Detect which cell encompasses the target text, then output its [x, y] center coordinate. 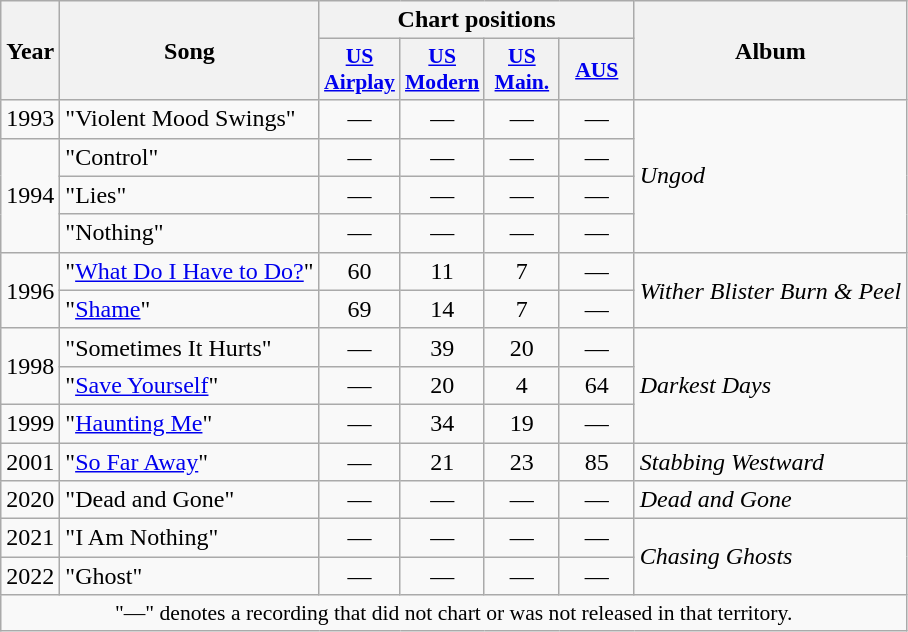
Chasing Ghosts [770, 557]
21 [442, 461]
60 [360, 271]
"What Do I Have to Do?" [190, 271]
34 [442, 423]
Ungod [770, 176]
23 [522, 461]
Album [770, 50]
"Ghost" [190, 576]
"—" denotes a recording that did not chart or was not released in that territory. [454, 613]
85 [596, 461]
US Airplay [360, 70]
1994 [30, 195]
11 [442, 271]
Chart positions [476, 20]
64 [596, 385]
1996 [30, 290]
"Lies" [190, 195]
"Dead and Gone" [190, 500]
"Control" [190, 157]
1999 [30, 423]
Dead and Gone [770, 500]
Darkest Days [770, 385]
US Modern [442, 70]
1998 [30, 366]
Stabbing Westward [770, 461]
14 [442, 309]
"I Am Nothing" [190, 538]
Wither Blister Burn & Peel [770, 290]
1993 [30, 119]
69 [360, 309]
2020 [30, 500]
4 [522, 385]
"So Far Away" [190, 461]
39 [442, 347]
"Sometimes It Hurts" [190, 347]
"Haunting Me" [190, 423]
"Shame" [190, 309]
"Nothing" [190, 233]
US Main. [522, 70]
2022 [30, 576]
"Save Yourself" [190, 385]
2021 [30, 538]
2001 [30, 461]
Song [190, 50]
"Violent Mood Swings" [190, 119]
19 [522, 423]
AUS [596, 70]
Year [30, 50]
